Detect which cell encompasses the target text, then output its [x, y] center coordinate. 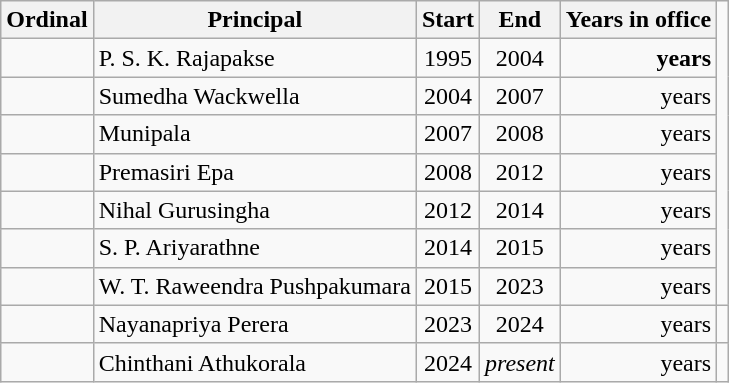
Sumedha Wackwella [254, 96]
Start [448, 20]
1995 [448, 58]
Ordinal [47, 20]
Years in office [638, 20]
Premasiri Epa [254, 172]
P. S. K. Rajapakse [254, 58]
Chinthani Athukorala [254, 362]
present [520, 362]
Nayanapriya Perera [254, 324]
Principal [254, 20]
Nihal Gurusingha [254, 210]
End [520, 20]
W. T. Raweendra Pushpakumara [254, 286]
Munipala [254, 134]
S. P. Ariyarathne [254, 248]
